Return [X, Y] of the center of cell containing provided text 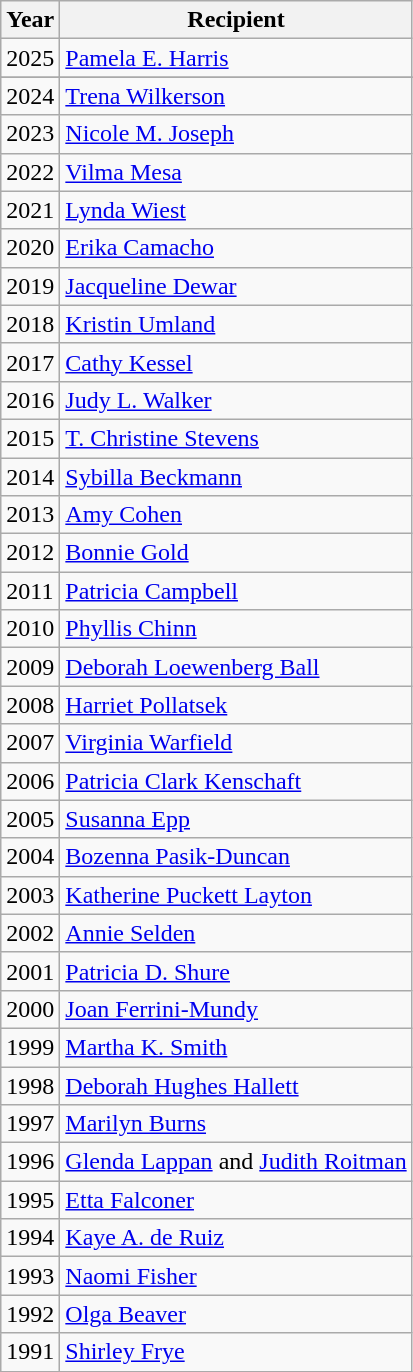
Judy L. Walker [236, 400]
2000 [30, 1009]
Erika Camacho [236, 248]
Trena Wilkerson [236, 96]
1997 [30, 1124]
Olga Beaver [236, 1314]
2014 [30, 477]
2004 [30, 857]
1993 [30, 1276]
1998 [30, 1085]
2025 [30, 58]
Joan Ferrini-Mundy [236, 1009]
T. Christine Stevens [236, 438]
2001 [30, 971]
2015 [30, 438]
Deborah Loewenberg Ball [236, 667]
Harriet Pollatsek [236, 705]
1996 [30, 1162]
Bonnie Gold [236, 553]
2017 [30, 362]
2022 [30, 172]
Glenda Lappan and Judith Roitman [236, 1162]
Patricia D. Shure [236, 971]
2005 [30, 819]
1992 [30, 1314]
Marilyn Burns [236, 1124]
Nicole M. Joseph [236, 134]
2012 [30, 553]
2007 [30, 743]
Cathy Kessel [236, 362]
Deborah Hughes Hallett [236, 1085]
Year [30, 20]
2013 [30, 515]
2003 [30, 895]
2009 [30, 667]
2021 [30, 210]
Recipient [236, 20]
Virginia Warfield [236, 743]
2010 [30, 629]
Lynda Wiest [236, 210]
Sybilla Beckmann [236, 477]
Jacqueline Dewar [236, 286]
2020 [30, 248]
Patricia Clark Kenschaft [236, 781]
Kristin Umland [236, 324]
1995 [30, 1200]
Kaye A. de Ruiz [236, 1238]
2006 [30, 781]
Shirley Frye [236, 1352]
Patricia Campbell [236, 591]
Bozenna Pasik-Duncan [236, 857]
Susanna Epp [236, 819]
2018 [30, 324]
Martha K. Smith [236, 1047]
2011 [30, 591]
2016 [30, 400]
2024 [30, 96]
2023 [30, 134]
Etta Falconer [236, 1200]
2002 [30, 933]
Phyllis Chinn [236, 629]
Annie Selden [236, 933]
Naomi Fisher [236, 1276]
1991 [30, 1352]
Vilma Mesa [236, 172]
Pamela E. Harris [236, 58]
1994 [30, 1238]
2008 [30, 705]
Amy Cohen [236, 515]
Katherine Puckett Layton [236, 895]
2019 [30, 286]
1999 [30, 1047]
